Provide the [x, y] coordinate of the cell's center where the given text is located.  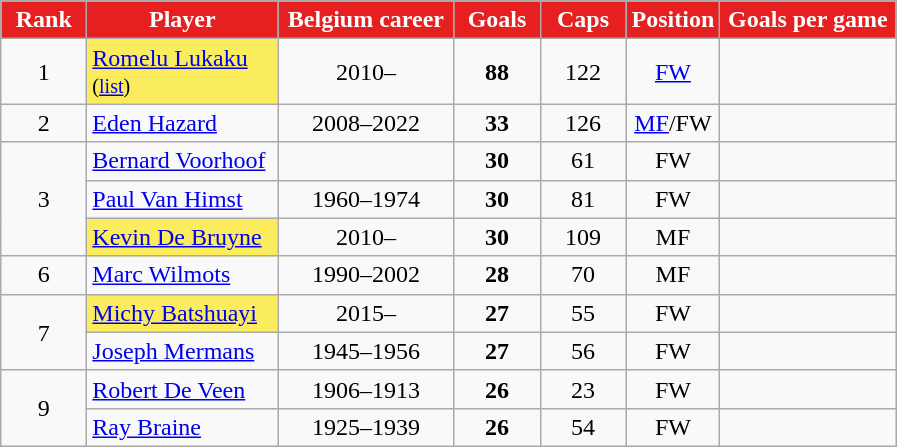
Goals [497, 20]
Player [182, 20]
Bernard Voorhoof [182, 161]
1990–2002 [366, 275]
Michy Batshuayi [182, 313]
Robert De Veen [182, 389]
28 [497, 275]
Kevin De Bruyne [182, 237]
1 [44, 72]
70 [583, 275]
Ray Braine [182, 427]
9 [44, 408]
Belgium career [366, 20]
Eden Hazard [182, 123]
23 [583, 389]
55 [583, 313]
109 [583, 237]
Rank [44, 20]
1945–1956 [366, 351]
61 [583, 161]
54 [583, 427]
Caps [583, 20]
Joseph Mermans [182, 351]
1925–1939 [366, 427]
3 [44, 199]
MF/FW [673, 123]
56 [583, 351]
Paul Van Himst [182, 199]
Goals per game [808, 20]
126 [583, 123]
6 [44, 275]
7 [44, 332]
1906–1913 [366, 389]
81 [583, 199]
Romelu Lukaku (list) [182, 72]
1960–1974 [366, 199]
2008–2022 [366, 123]
Position [673, 20]
33 [497, 123]
2015– [366, 313]
Marc Wilmots [182, 275]
2 [44, 123]
122 [583, 72]
88 [497, 72]
